Return the (x, y) coordinate for the center point of the cell that contains the specified text.  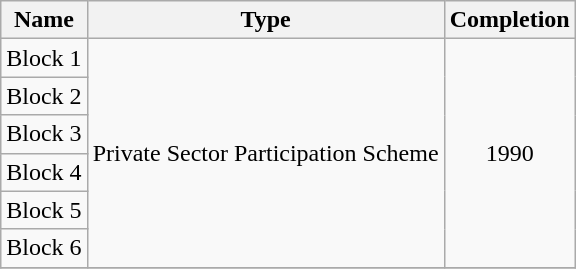
Type (266, 20)
Block 2 (44, 96)
Block 3 (44, 134)
Completion (510, 20)
Block 6 (44, 248)
1990 (510, 153)
Block 1 (44, 58)
Name (44, 20)
Block 5 (44, 210)
Private Sector Participation Scheme (266, 153)
Block 4 (44, 172)
